Locate the cell with the specified text and output its (X, Y) center coordinate. 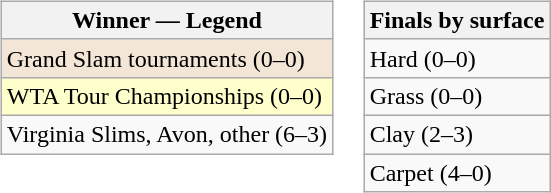
Virginia Slims, Avon, other (6–3) (166, 134)
WTA Tour Championships (0–0) (166, 96)
Carpet (4–0) (457, 173)
Clay (2–3) (457, 134)
Winner — Legend (166, 20)
Finals by surface (457, 20)
Grass (0–0) (457, 96)
Hard (0–0) (457, 58)
Grand Slam tournaments (0–0) (166, 58)
